Identify which cell holds the provided text, then report its [x, y] central coordinate. 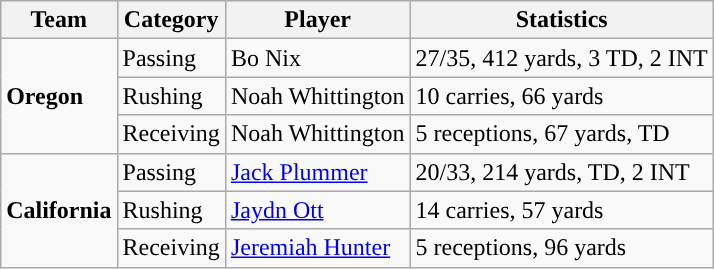
Oregon [59, 96]
Bo Nix [318, 58]
Player [318, 20]
5 receptions, 96 yards [562, 248]
14 carries, 57 yards [562, 210]
Jack Plummer [318, 172]
10 carries, 66 yards [562, 96]
Statistics [562, 20]
Category [171, 20]
27/35, 412 yards, 3 TD, 2 INT [562, 58]
Jeremiah Hunter [318, 248]
5 receptions, 67 yards, TD [562, 134]
Jaydn Ott [318, 210]
California [59, 210]
Team [59, 20]
20/33, 214 yards, TD, 2 INT [562, 172]
